Extract the [X, Y] coordinate from the center of the cell holding the provided text.  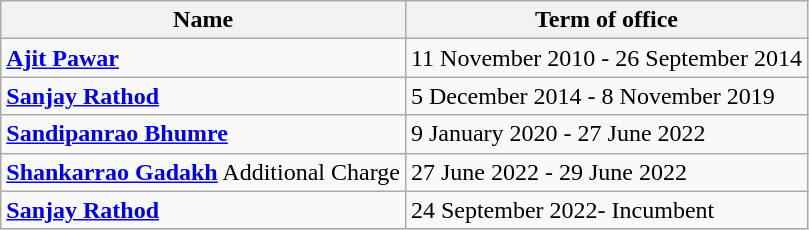
9 January 2020 - 27 June 2022 [606, 134]
27 June 2022 - 29 June 2022 [606, 172]
Term of office [606, 20]
Name [204, 20]
24 September 2022- Incumbent [606, 210]
Sandipanrao Bhumre [204, 134]
5 December 2014 - 8 November 2019 [606, 96]
11 November 2010 - 26 September 2014 [606, 58]
Shankarrao Gadakh Additional Charge [204, 172]
Ajit Pawar [204, 58]
